Search for the cell housing the specified text and yield its (x, y) center coordinate. 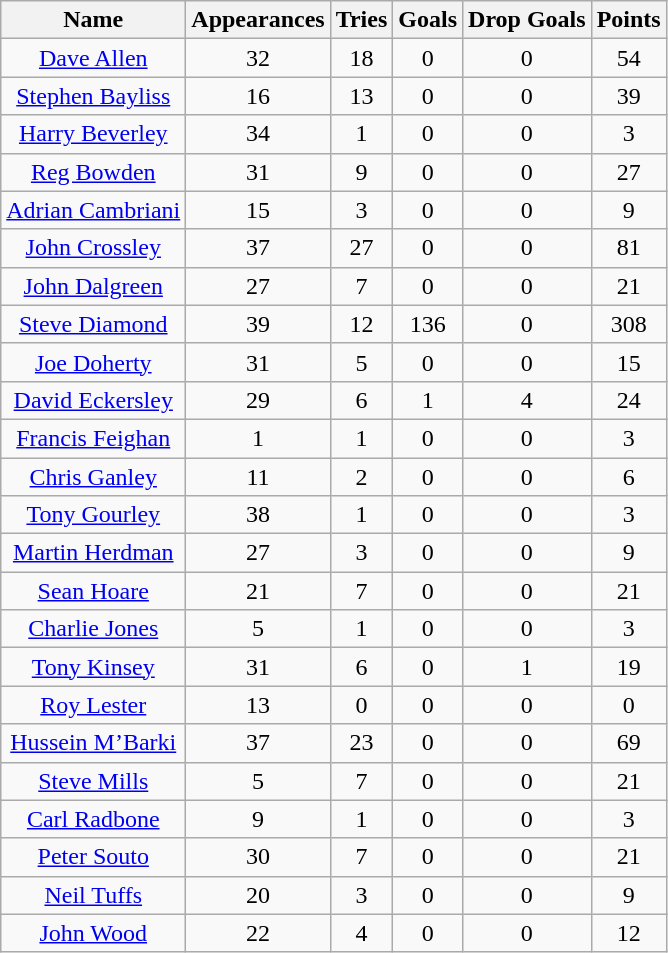
2 (362, 477)
John Crossley (94, 248)
69 (628, 743)
John Dalgreen (94, 286)
38 (258, 515)
20 (258, 895)
Tries (362, 20)
Charlie Jones (94, 629)
Francis Feighan (94, 438)
308 (628, 324)
22 (258, 933)
Tony Gourley (94, 515)
Peter Souto (94, 857)
29 (258, 400)
Stephen Bayliss (94, 96)
Sean Hoare (94, 591)
54 (628, 58)
18 (362, 58)
John Wood (94, 933)
32 (258, 58)
11 (258, 477)
Tony Kinsey (94, 667)
Steve Diamond (94, 324)
136 (428, 324)
Carl Radbone (94, 819)
81 (628, 248)
Steve Mills (94, 781)
Roy Lester (94, 705)
Chris Ganley (94, 477)
Points (628, 20)
Name (94, 20)
16 (258, 96)
Appearances (258, 20)
Neil Tuffs (94, 895)
23 (362, 743)
Hussein M’Barki (94, 743)
Martin Herdman (94, 553)
Drop Goals (528, 20)
30 (258, 857)
24 (628, 400)
19 (628, 667)
34 (258, 134)
Joe Doherty (94, 362)
Goals (428, 20)
Dave Allen (94, 58)
David Eckersley (94, 400)
Reg Bowden (94, 172)
Adrian Cambriani (94, 210)
Harry Beverley (94, 134)
